Scan for the cell matching the given text and deliver its (X, Y) coordinate at center. 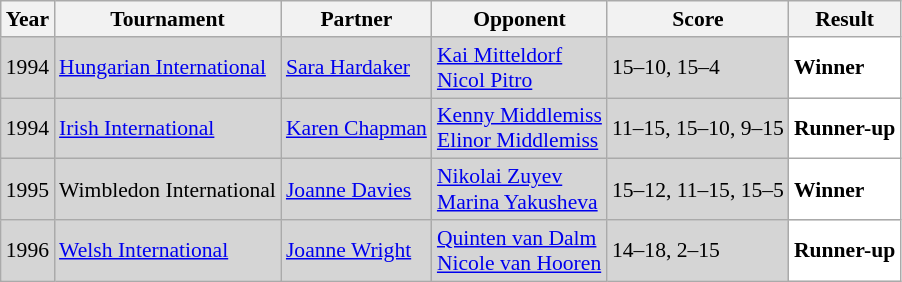
Joanne Wright (356, 250)
Result (844, 19)
Sara Hardaker (356, 68)
Opponent (520, 19)
15–10, 15–4 (698, 68)
Kenny Middlemiss Elinor Middlemiss (520, 128)
Year (28, 19)
Joanne Davies (356, 190)
Welsh International (168, 250)
Kai Mitteldorf Nicol Pitro (520, 68)
Tournament (168, 19)
Irish International (168, 128)
1995 (28, 190)
11–15, 15–10, 9–15 (698, 128)
Partner (356, 19)
14–18, 2–15 (698, 250)
15–12, 11–15, 15–5 (698, 190)
Hungarian International (168, 68)
Quinten van Dalm Nicole van Hooren (520, 250)
Wimbledon International (168, 190)
Nikolai Zuyev Marina Yakusheva (520, 190)
1996 (28, 250)
Karen Chapman (356, 128)
Score (698, 19)
